Identify which cell holds the provided text, then report its [x, y] central coordinate. 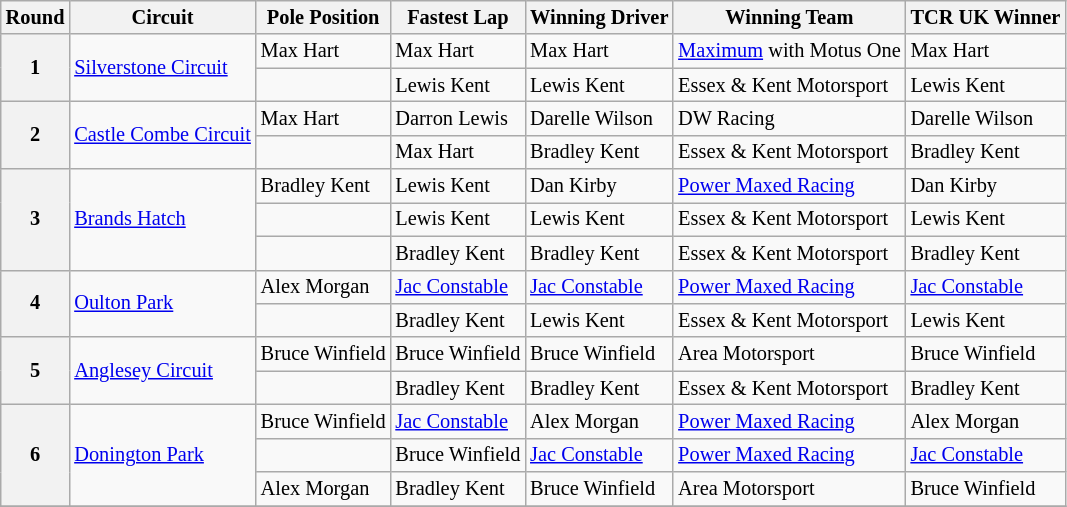
6 [36, 454]
Winning Team [789, 17]
2 [36, 134]
Round [36, 17]
Castle Combe Circuit [162, 134]
Fastest Lap [458, 17]
5 [36, 370]
Silverstone Circuit [162, 68]
Pole Position [324, 17]
4 [36, 304]
1 [36, 68]
DW Racing [789, 118]
Donington Park [162, 454]
3 [36, 220]
Oulton Park [162, 304]
Brands Hatch [162, 220]
Circuit [162, 17]
Darron Lewis [458, 118]
TCR UK Winner [986, 17]
Anglesey Circuit [162, 370]
Maximum with Motus One [789, 51]
Winning Driver [599, 17]
